Search for the cell housing the specified text and yield its (x, y) center coordinate. 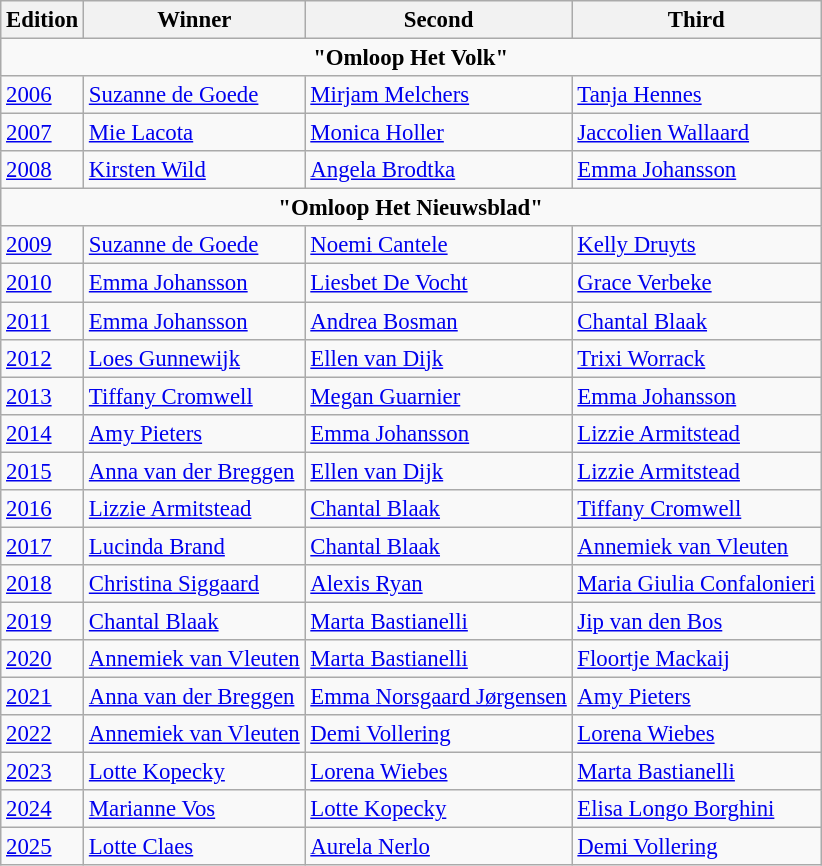
Lotte Claes (194, 847)
Jip van den Bos (696, 621)
Emma Norsgaard Jørgensen (438, 697)
Maria Giulia Confalonieri (696, 584)
2019 (42, 621)
2021 (42, 697)
2010 (42, 283)
Monica Holler (438, 133)
Christina Siggaard (194, 584)
2024 (42, 809)
Loes Gunnewijk (194, 358)
Megan Guarnier (438, 396)
Mie Lacota (194, 133)
2022 (42, 734)
2015 (42, 471)
Floortje Mackaij (696, 659)
2014 (42, 433)
2017 (42, 546)
2018 (42, 584)
2020 (42, 659)
Aurela Nerlo (438, 847)
2013 (42, 396)
Andrea Bosman (438, 321)
Trixi Worrack (696, 358)
Angela Brodtka (438, 170)
2006 (42, 95)
Marianne Vos (194, 809)
Alexis Ryan (438, 584)
2007 (42, 133)
Edition (42, 20)
Liesbet De Vocht (438, 283)
Jaccolien Wallaard (696, 133)
Second (438, 20)
Tanja Hennes (696, 95)
"Omloop Het Volk" (411, 58)
Kelly Druyts (696, 245)
Third (696, 20)
2023 (42, 772)
2011 (42, 321)
Noemi Cantele (438, 245)
Mirjam Melchers (438, 95)
2025 (42, 847)
2008 (42, 170)
2009 (42, 245)
Lucinda Brand (194, 546)
Winner (194, 20)
2016 (42, 509)
Grace Verbeke (696, 283)
Elisa Longo Borghini (696, 809)
"Omloop Het Nieuwsblad" (411, 208)
2012 (42, 358)
Kirsten Wild (194, 170)
